Provide the (X, Y) coordinate of the cell's center where the given text is located.  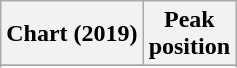
Peak position (189, 34)
Chart (2019) (72, 34)
